For the text-containing cell, return its midpoint in (X, Y) coordinate format. 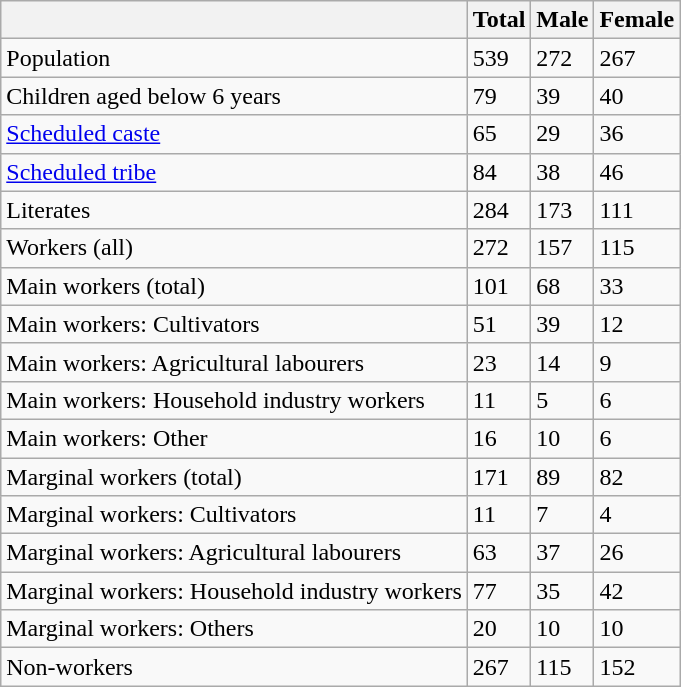
Main workers: Other (234, 438)
Scheduled tribe (234, 172)
20 (499, 629)
Marginal workers: Cultivators (234, 515)
Main workers: Agricultural labourers (234, 362)
89 (562, 477)
Main workers: Household industry workers (234, 400)
284 (499, 210)
42 (637, 591)
79 (499, 96)
7 (562, 515)
23 (499, 362)
111 (637, 210)
77 (499, 591)
14 (562, 362)
4 (637, 515)
Marginal workers: Household industry workers (234, 591)
157 (562, 248)
38 (562, 172)
82 (637, 477)
65 (499, 134)
16 (499, 438)
Literates (234, 210)
Marginal workers: Agricultural labourers (234, 553)
Marginal workers (total) (234, 477)
68 (562, 286)
Main workers: Cultivators (234, 324)
37 (562, 553)
Total (499, 20)
Children aged below 6 years (234, 96)
46 (637, 172)
Female (637, 20)
Non-workers (234, 667)
173 (562, 210)
Population (234, 58)
35 (562, 591)
51 (499, 324)
Marginal workers: Others (234, 629)
Scheduled caste (234, 134)
Workers (all) (234, 248)
40 (637, 96)
9 (637, 362)
36 (637, 134)
152 (637, 667)
26 (637, 553)
29 (562, 134)
171 (499, 477)
101 (499, 286)
Male (562, 20)
539 (499, 58)
84 (499, 172)
Main workers (total) (234, 286)
12 (637, 324)
63 (499, 553)
33 (637, 286)
5 (562, 400)
